Output the [x, y] coordinate of the center of the cell containing the given text.  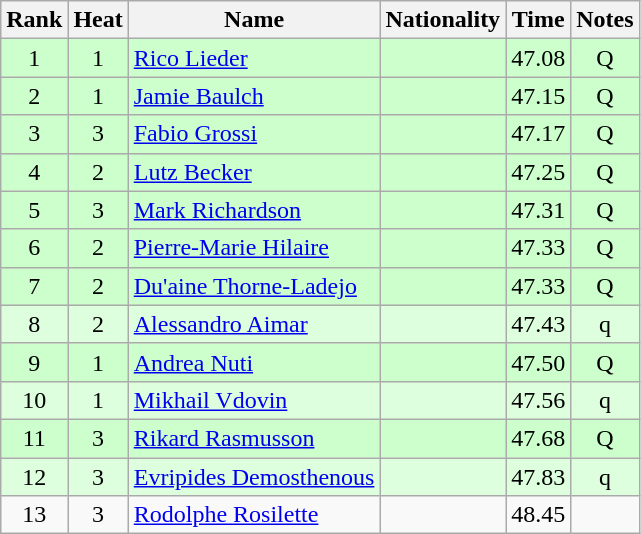
Fabio Grossi [254, 134]
Alessandro Aimar [254, 324]
5 [34, 210]
Du'aine Thorne-Ladejo [254, 286]
Mark Richardson [254, 210]
47.17 [538, 134]
Time [538, 20]
10 [34, 400]
Rodolphe Rosilette [254, 515]
47.31 [538, 210]
6 [34, 248]
Rikard Rasmusson [254, 438]
Evripides Demosthenous [254, 477]
47.15 [538, 96]
47.43 [538, 324]
Name [254, 20]
13 [34, 515]
47.08 [538, 58]
Pierre-Marie Hilaire [254, 248]
9 [34, 362]
Rank [34, 20]
8 [34, 324]
Mikhail Vdovin [254, 400]
Lutz Becker [254, 172]
Jamie Baulch [254, 96]
7 [34, 286]
48.45 [538, 515]
Heat [98, 20]
47.50 [538, 362]
47.25 [538, 172]
Andrea Nuti [254, 362]
4 [34, 172]
12 [34, 477]
Notes [605, 20]
11 [34, 438]
Nationality [443, 20]
47.83 [538, 477]
47.68 [538, 438]
Rico Lieder [254, 58]
47.56 [538, 400]
